Provide the (X, Y) coordinate of the cell's center where the given text is located.  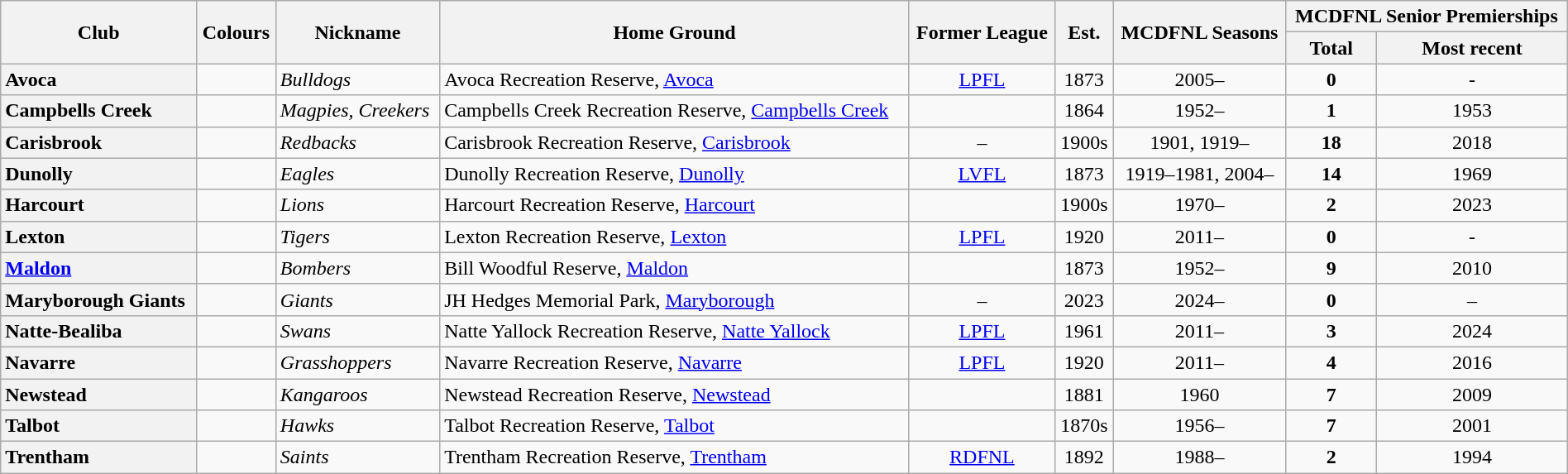
2005– (1199, 79)
Kangaroos (357, 395)
18 (1331, 142)
Eagles (357, 174)
Carisbrook Recreation Reserve, Carisbrook (675, 142)
2018 (1472, 142)
9 (1331, 268)
MCDFNL Seasons (1199, 32)
Trentham (99, 457)
2016 (1472, 362)
Saints (357, 457)
1953 (1472, 111)
1881 (1083, 395)
Bill Woodful Reserve, Maldon (675, 268)
Magpies, Creekers (357, 111)
Bulldogs (357, 79)
Total (1331, 48)
Harcourt (99, 205)
2024– (1199, 299)
1961 (1083, 331)
1919–1981, 2004– (1199, 174)
Campbells Creek (99, 111)
Dunolly (99, 174)
Lions (357, 205)
3 (1331, 331)
Avoca (99, 79)
1870s (1083, 426)
Giants (357, 299)
2001 (1472, 426)
2010 (1472, 268)
Avoca Recreation Reserve, Avoca (675, 79)
4 (1331, 362)
Carisbrook (99, 142)
2009 (1472, 395)
Bombers (357, 268)
1901, 1919– (1199, 142)
JH Hedges Memorial Park, Maryborough (675, 299)
Natte-Bealiba (99, 331)
1 (1331, 111)
Talbot Recreation Reserve, Talbot (675, 426)
Maryborough Giants (99, 299)
2024 (1472, 331)
1994 (1472, 457)
Redbacks (357, 142)
Trentham Recreation Reserve, Trentham (675, 457)
Talbot (99, 426)
1970– (1199, 205)
Campbells Creek Recreation Reserve, Campbells Creek (675, 111)
1969 (1472, 174)
Grasshoppers (357, 362)
Lexton (99, 237)
Hawks (357, 426)
1892 (1083, 457)
Maldon (99, 268)
Colours (237, 32)
Natte Yallock Recreation Reserve, Natte Yallock (675, 331)
Navarre (99, 362)
Tigers (357, 237)
Nickname (357, 32)
Harcourt Recreation Reserve, Harcourt (675, 205)
Lexton Recreation Reserve, Lexton (675, 237)
Est. (1083, 32)
Club (99, 32)
1960 (1199, 395)
Newstead Recreation Reserve, Newstead (675, 395)
LVFL (982, 174)
Home Ground (675, 32)
1988– (1199, 457)
Navarre Recreation Reserve, Navarre (675, 362)
Most recent (1472, 48)
1864 (1083, 111)
14 (1331, 174)
Newstead (99, 395)
Swans (357, 331)
MCDFNL Senior Premierships (1427, 17)
1956– (1199, 426)
Former League (982, 32)
RDFNL (982, 457)
Dunolly Recreation Reserve, Dunolly (675, 174)
